Scan for the cell matching the given text and deliver its [x, y] coordinate at center. 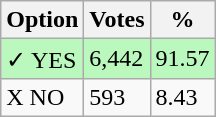
6,442 [117, 59]
593 [117, 97]
% [182, 20]
91.57 [182, 59]
✓ YES [42, 59]
Votes [117, 20]
Option [42, 20]
8.43 [182, 97]
X NO [42, 97]
